Return (X, Y) of the center of cell containing provided text 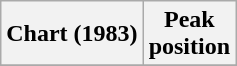
Peakposition (189, 34)
Chart (1983) (72, 34)
